From the cell containing the given text, extract its center point as (X, Y) coordinate. 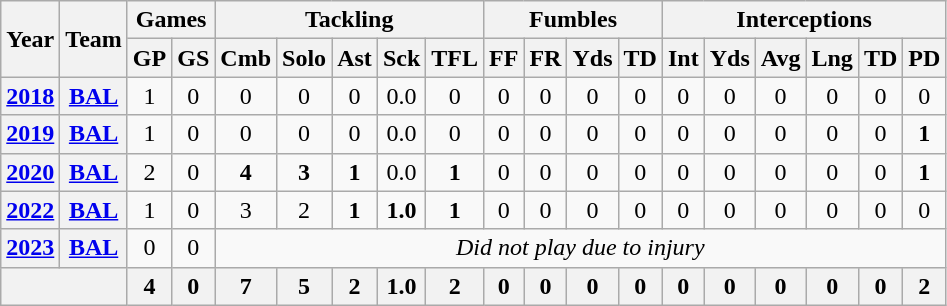
TFL (455, 58)
Int (683, 58)
Fumbles (574, 20)
Ast (355, 58)
Tackling (350, 20)
2019 (30, 134)
FF (504, 58)
Interceptions (804, 20)
2018 (30, 96)
5 (304, 286)
Cmb (246, 58)
2023 (30, 248)
FR (546, 58)
Solo (304, 58)
Team (94, 39)
Sck (401, 58)
PD (924, 58)
2022 (30, 210)
Year (30, 39)
Did not play due to injury (580, 248)
GS (194, 58)
7 (246, 286)
Lng (832, 58)
GP (149, 58)
Avg (780, 58)
Games (170, 20)
2020 (30, 172)
